Return the [x, y] coordinate for the center point of the cell that contains the specified text.  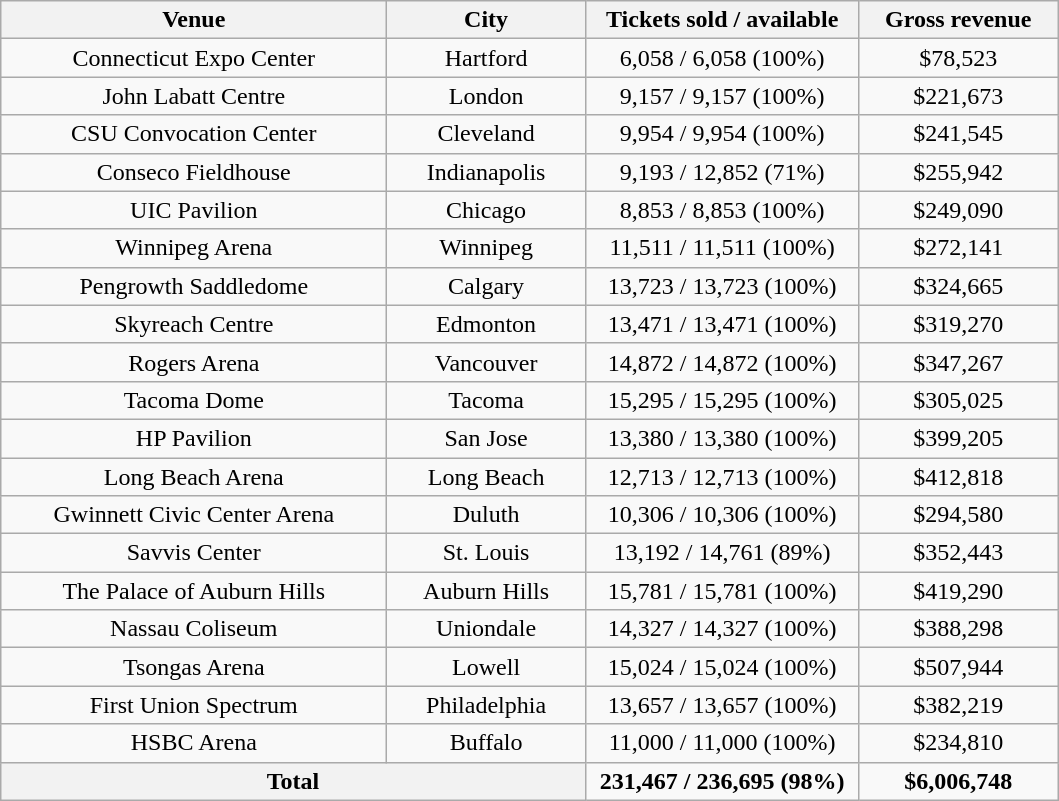
Chicago [486, 210]
City [486, 20]
CSU Convocation Center [194, 134]
Lowell [486, 667]
Winnipeg Arena [194, 248]
Hartford [486, 58]
Nassau Coliseum [194, 629]
$234,810 [958, 743]
The Palace of Auburn Hills [194, 591]
13,471 / 13,471 (100%) [722, 324]
9,954 / 9,954 (100%) [722, 134]
HSBC Arena [194, 743]
$324,665 [958, 286]
Cleveland [486, 134]
Calgary [486, 286]
9,193 / 12,852 (71%) [722, 172]
$305,025 [958, 400]
13,657 / 13,657 (100%) [722, 705]
13,723 / 13,723 (100%) [722, 286]
Skyreach Centre [194, 324]
$241,545 [958, 134]
15,024 / 15,024 (100%) [722, 667]
$507,944 [958, 667]
10,306 / 10,306 (100%) [722, 515]
$221,673 [958, 96]
$412,818 [958, 477]
Gwinnett Civic Center Arena [194, 515]
$78,523 [958, 58]
13,192 / 14,761 (89%) [722, 553]
Long Beach [486, 477]
St. Louis [486, 553]
6,058 / 6,058 (100%) [722, 58]
$272,141 [958, 248]
15,781 / 15,781 (100%) [722, 591]
231,467 / 236,695 (98%) [722, 781]
Pengrowth Saddledome [194, 286]
Tacoma [486, 400]
$255,942 [958, 172]
Duluth [486, 515]
Vancouver [486, 362]
Edmonton [486, 324]
$294,580 [958, 515]
Tacoma Dome [194, 400]
HP Pavilion [194, 438]
$382,219 [958, 705]
14,872 / 14,872 (100%) [722, 362]
UIC Pavilion [194, 210]
First Union Spectrum [194, 705]
Connecticut Expo Center [194, 58]
11,511 / 11,511 (100%) [722, 248]
14,327 / 14,327 (100%) [722, 629]
9,157 / 9,157 (100%) [722, 96]
Auburn Hills [486, 591]
Conseco Fieldhouse [194, 172]
Tsongas Arena [194, 667]
John Labatt Centre [194, 96]
Long Beach Arena [194, 477]
Total [294, 781]
San Jose [486, 438]
Uniondale [486, 629]
$6,006,748 [958, 781]
$388,298 [958, 629]
$249,090 [958, 210]
$347,267 [958, 362]
Buffalo [486, 743]
Tickets sold / available [722, 20]
Savvis Center [194, 553]
Indianapolis [486, 172]
12,713 / 12,713 (100%) [722, 477]
11,000 / 11,000 (100%) [722, 743]
8,853 / 8,853 (100%) [722, 210]
$352,443 [958, 553]
13,380 / 13,380 (100%) [722, 438]
$399,205 [958, 438]
$419,290 [958, 591]
Venue [194, 20]
London [486, 96]
Gross revenue [958, 20]
Philadelphia [486, 705]
$319,270 [958, 324]
Winnipeg [486, 248]
Rogers Arena [194, 362]
15,295 / 15,295 (100%) [722, 400]
